Find where the given text appears and provide that cell's center as (X, Y) coordinate. 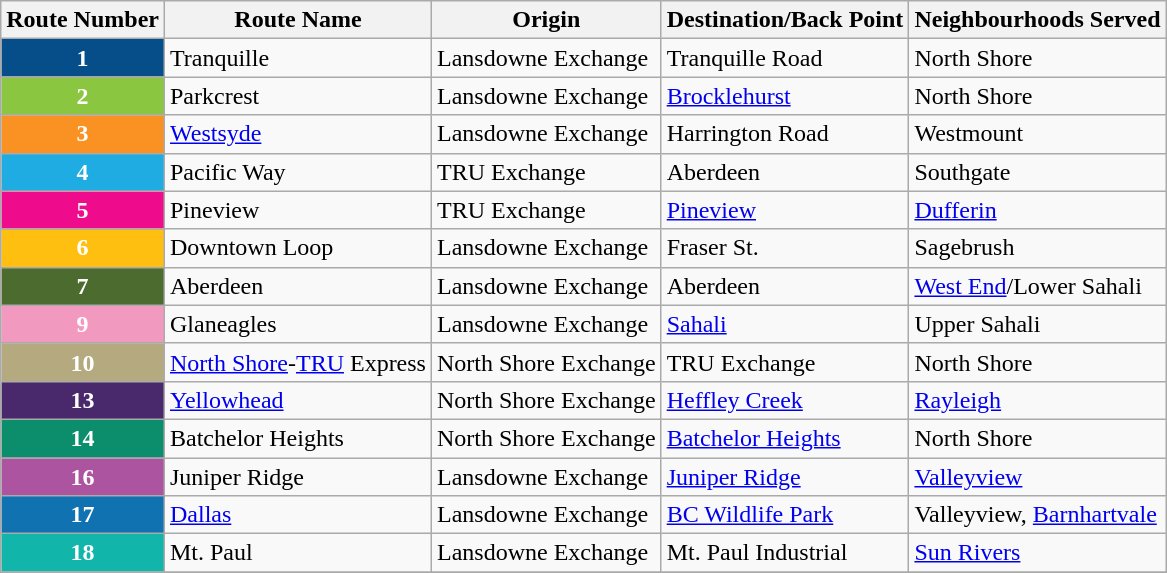
Pacific Way (298, 172)
Route Number (83, 20)
4 (83, 172)
Fraser St. (785, 248)
7 (83, 286)
6 (83, 248)
Harrington Road (785, 134)
Brocklehurst (785, 96)
Sahali (785, 324)
Destination/Back Point (785, 20)
Westmount (1038, 134)
Tranquille (298, 58)
10 (83, 362)
Southgate (1038, 172)
Tranquille Road (785, 58)
North Shore-TRU Express (298, 362)
Parkcrest (298, 96)
Origin (546, 20)
BC Wildlife Park (785, 515)
Upper Sahali (1038, 324)
2 (83, 96)
13 (83, 400)
14 (83, 438)
5 (83, 210)
Route Name (298, 20)
Valleyview, Barnhartvale (1038, 515)
Downtown Loop (298, 248)
West End/Lower Sahali (1038, 286)
1 (83, 58)
Westsyde (298, 134)
Heffley Creek (785, 400)
Valleyview (1038, 477)
Neighbourhoods Served (1038, 20)
Glaneagles (298, 324)
Mt. Paul (298, 553)
9 (83, 324)
16 (83, 477)
17 (83, 515)
Dufferin (1038, 210)
Sagebrush (1038, 248)
Rayleigh (1038, 400)
3 (83, 134)
Sun Rivers (1038, 553)
Dallas (298, 515)
Yellowhead (298, 400)
Mt. Paul Industrial (785, 553)
18 (83, 553)
